Determine the [x, y] coordinate at the center of the cell enclosing the given text.  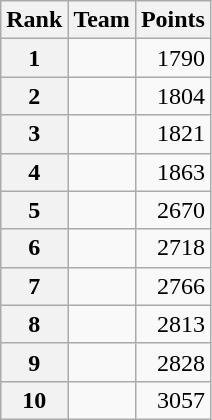
1790 [172, 58]
2718 [172, 248]
Rank [34, 20]
2 [34, 96]
1804 [172, 96]
10 [34, 400]
8 [34, 324]
Points [172, 20]
2813 [172, 324]
2670 [172, 210]
1821 [172, 134]
Team [102, 20]
7 [34, 286]
2828 [172, 362]
3057 [172, 400]
5 [34, 210]
6 [34, 248]
1 [34, 58]
4 [34, 172]
2766 [172, 286]
1863 [172, 172]
9 [34, 362]
3 [34, 134]
